Return the [x, y] coordinate for the center point of the cell that contains the specified text.  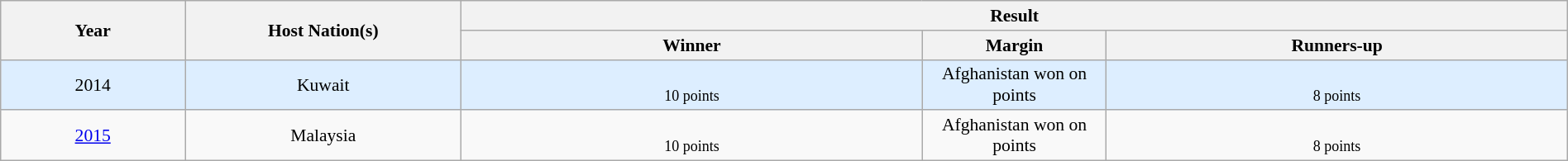
Result [1014, 16]
2015 [93, 135]
Kuwait [323, 84]
Runners-up [1336, 45]
Year [93, 30]
Host Nation(s) [323, 30]
Margin [1014, 45]
2014 [93, 84]
Winner [691, 45]
Malaysia [323, 135]
